Find where the given text appears and provide that cell's center as (X, Y) coordinate. 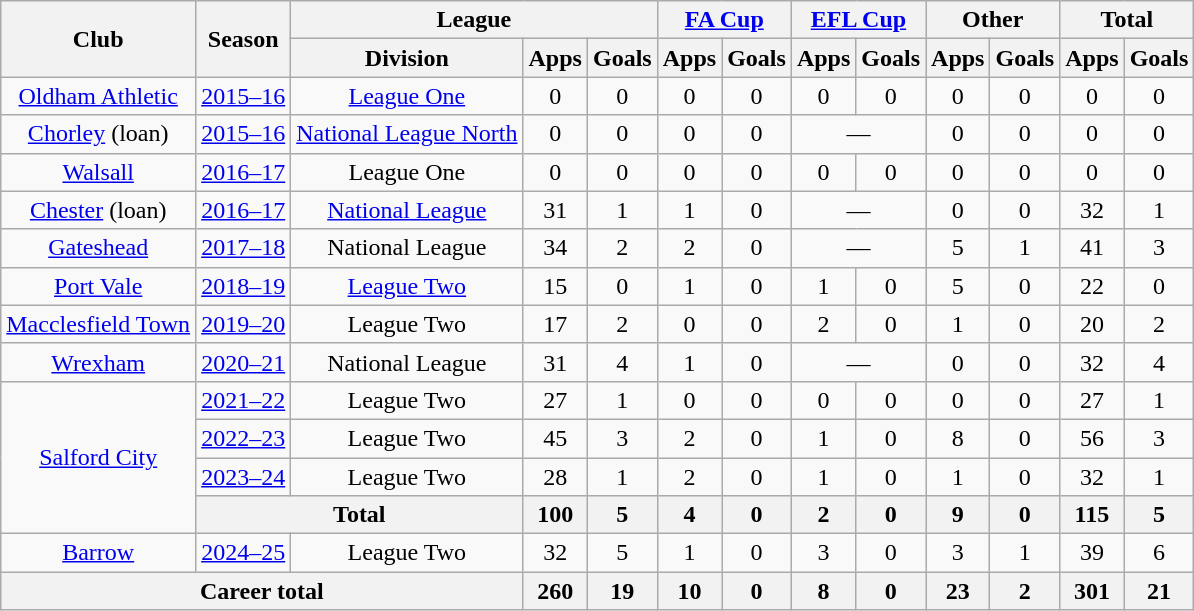
6 (1159, 553)
Club (98, 39)
Oldham Athletic (98, 96)
Other (993, 20)
Gateshead (98, 248)
2020–21 (244, 362)
Barrow (98, 553)
2021–22 (244, 400)
2019–20 (244, 324)
Macclesfield Town (98, 324)
Chorley (loan) (98, 134)
Wrexham (98, 362)
League (474, 20)
2018–19 (244, 286)
23 (958, 591)
17 (555, 324)
2024–25 (244, 553)
Salford City (98, 457)
10 (689, 591)
20 (1092, 324)
28 (555, 477)
100 (555, 515)
39 (1092, 553)
45 (555, 438)
Season (244, 39)
15 (555, 286)
260 (555, 591)
9 (958, 515)
EFL Cup (858, 20)
301 (1092, 591)
Walsall (98, 172)
41 (1092, 248)
Division (407, 58)
34 (555, 248)
19 (622, 591)
56 (1092, 438)
22 (1092, 286)
Chester (loan) (98, 210)
Career total (262, 591)
FA Cup (724, 20)
21 (1159, 591)
2017–18 (244, 248)
Port Vale (98, 286)
2023–24 (244, 477)
2022–23 (244, 438)
National League North (407, 134)
115 (1092, 515)
